From the cell containing the given text, extract its center point as [X, Y] coordinate. 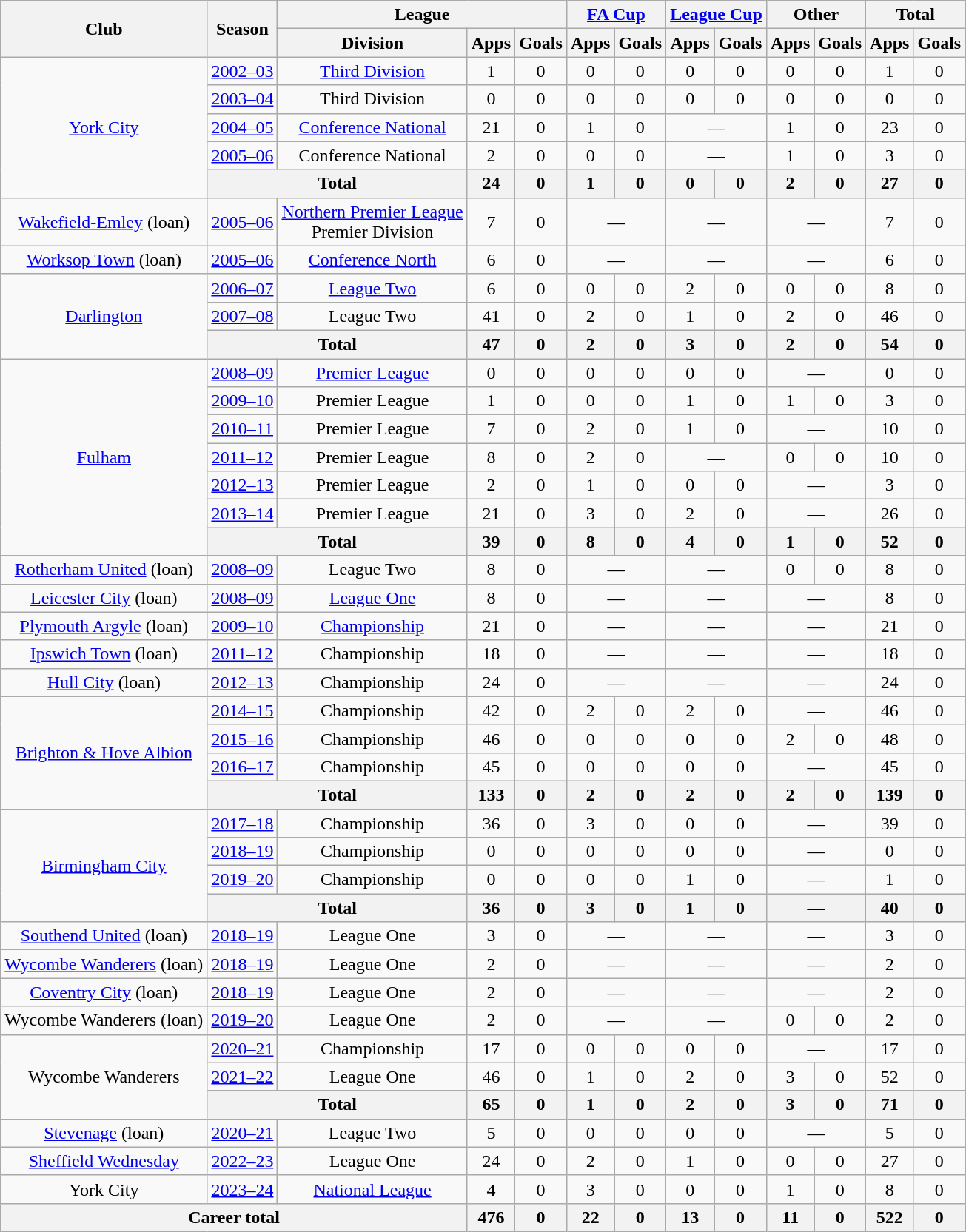
2016–17 [243, 767]
2003–04 [243, 99]
2010–11 [243, 429]
2004–05 [243, 127]
22 [590, 1217]
Wycombe Wanderers [104, 1077]
13 [690, 1217]
Hull City (loan) [104, 682]
Conference North [372, 260]
476 [491, 1217]
26 [890, 514]
47 [491, 344]
Southend United (loan) [104, 936]
Leicester City (loan) [104, 598]
71 [890, 1105]
Brighton & Hove Albion [104, 753]
2022–23 [243, 1161]
Coventry City (loan) [104, 992]
Wakefield-Emley (loan) [104, 222]
522 [890, 1217]
FA Cup [616, 15]
139 [890, 795]
23 [890, 127]
Darlington [104, 316]
2006–07 [243, 288]
2002–03 [243, 71]
41 [491, 316]
Plymouth Argyle (loan) [104, 626]
11 [790, 1217]
Division [372, 43]
2013–14 [243, 514]
54 [890, 344]
2015–16 [243, 738]
Other [816, 15]
2014–15 [243, 710]
Stevenage (loan) [104, 1133]
42 [491, 710]
Fulham [104, 457]
2017–18 [243, 824]
Birmingham City [104, 866]
Rotherham United (loan) [104, 570]
Club [104, 29]
2021–22 [243, 1077]
65 [491, 1105]
133 [491, 795]
Northern Premier LeaguePremier Division [372, 222]
Sheffield Wednesday [104, 1161]
48 [890, 738]
Career total [234, 1217]
2023–24 [243, 1189]
2007–08 [243, 316]
Worksop Town (loan) [104, 260]
League Cup [717, 15]
League [422, 15]
Season [243, 29]
National League [372, 1189]
Ipswich Town (loan) [104, 654]
40 [890, 908]
